Pinpoint the cell where the given text exists, returning its [X, Y] midpoint coordinate. 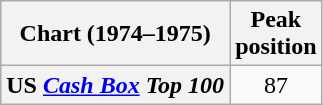
US Cash Box Top 100 [116, 85]
Peakposition [276, 34]
87 [276, 85]
Chart (1974–1975) [116, 34]
